Search for the cell housing the specified text and yield its (x, y) center coordinate. 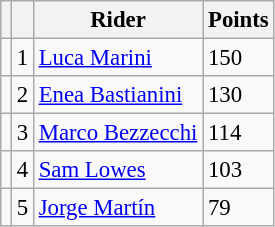
5 (22, 208)
1 (22, 58)
79 (238, 208)
Points (238, 20)
130 (238, 95)
Enea Bastianini (118, 95)
2 (22, 95)
Rider (118, 20)
Sam Lowes (118, 170)
Jorge Martín (118, 208)
3 (22, 133)
4 (22, 170)
103 (238, 170)
150 (238, 58)
Luca Marini (118, 58)
Marco Bezzecchi (118, 133)
114 (238, 133)
